For the text-containing cell, return its midpoint in [X, Y] coordinate format. 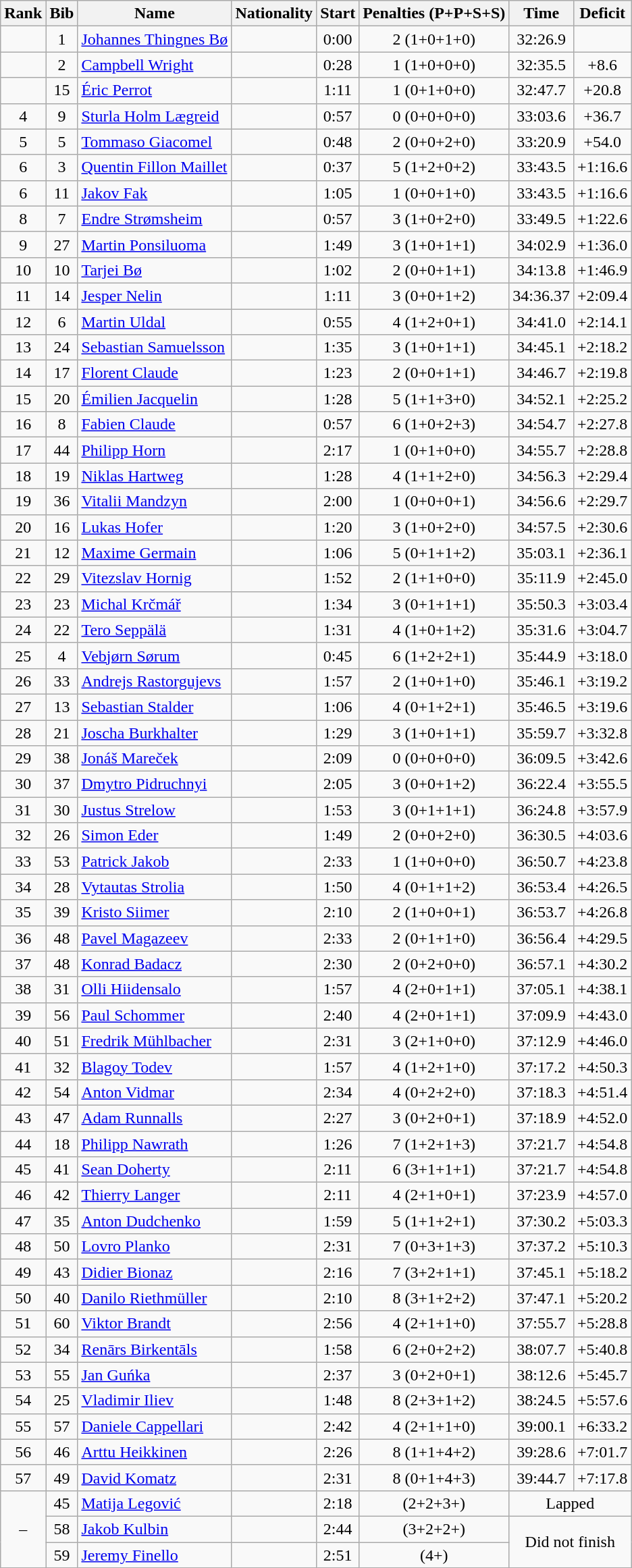
1:35 [338, 348]
37:30.2 [542, 1221]
38:24.5 [542, 1401]
1 (0+0+1+0) [434, 193]
+6:33.2 [602, 1426]
7 (0+3+1+3) [434, 1247]
+7:17.8 [602, 1478]
2 (0+2+0+0) [434, 964]
2:40 [338, 1015]
Anton Vidmar [155, 1092]
37:18.3 [542, 1092]
36:09.5 [542, 759]
Adam Runnalls [155, 1118]
32:47.7 [542, 90]
Deficit [602, 13]
Tommaso Giacomel [155, 142]
+4:26.5 [602, 887]
33:20.9 [542, 142]
+2:18.2 [602, 348]
33:03.6 [542, 116]
Paul Schommer [155, 1015]
7 (1+2+1+3) [434, 1144]
2:42 [338, 1426]
+4:26.8 [602, 913]
36:30.5 [542, 836]
Jeremy Finello [155, 1555]
Konrad Badacz [155, 964]
Blagoy Todev [155, 1066]
Endre Strømsheim [155, 219]
+2:29.4 [602, 476]
34:02.9 [542, 244]
+3:19.2 [602, 681]
Tarjei Bø [155, 270]
+5:45.7 [602, 1375]
Martin Ponsiluoma [155, 244]
5 (1+1+2+1) [434, 1221]
+3:32.8 [602, 732]
34:55.7 [542, 450]
+2:09.4 [602, 296]
2:09 [338, 759]
5 (1+1+3+0) [434, 399]
2:56 [338, 1324]
34:57.5 [542, 527]
2:37 [338, 1375]
Jakov Fak [155, 193]
+4:51.4 [602, 1092]
Pavel Magazeev [155, 938]
1:53 [338, 810]
2:51 [338, 1555]
Jonáš Mareček [155, 759]
7 (3+2+1+1) [434, 1272]
Start [338, 13]
Michal Krčmář [155, 604]
36:53.7 [542, 913]
Joscha Burkhalter [155, 732]
+4:43.0 [602, 1015]
8 (1+1+4+2) [434, 1452]
+5:28.8 [602, 1324]
2:30 [338, 964]
Daniele Cappellari [155, 1426]
+20.8 [602, 90]
2:05 [338, 784]
37:12.9 [542, 1041]
+5:57.6 [602, 1401]
2:27 [338, 1118]
37:37.2 [542, 1247]
David Komatz [155, 1478]
1:48 [338, 1401]
59 [62, 1555]
6 (2+0+2+2) [434, 1349]
Niklas Hartweg [155, 476]
Émilien Jacquelin [155, 399]
+3:04.7 [602, 630]
Matija Legović [155, 1503]
35:50.3 [542, 604]
Sebastian Samuelsson [155, 348]
0:37 [338, 167]
34:36.37 [542, 296]
Sturla Holm Lægreid [155, 116]
32:26.9 [542, 39]
35:03.1 [542, 553]
37:17.2 [542, 1066]
2:26 [338, 1452]
2:34 [338, 1092]
+1:36.0 [602, 244]
8 (2+3+1+2) [434, 1401]
+2:19.8 [602, 373]
+5:03.3 [602, 1221]
Dmytro Pidruchnyi [155, 784]
34:56.3 [542, 476]
39:44.7 [542, 1478]
+2:30.6 [602, 527]
6 (3+1+1+1) [434, 1170]
Vitalii Mandzyn [155, 502]
+3:55.5 [602, 784]
Éric Perrot [155, 90]
8 (0+1+4+3) [434, 1478]
35:46.1 [542, 681]
36:24.8 [542, 810]
Sebastian Stalder [155, 707]
+1:46.9 [602, 270]
+2:36.1 [602, 553]
6 (1+0+2+3) [434, 425]
+4:03.6 [602, 836]
35:11.9 [542, 578]
4 (1+0+1+2) [434, 630]
+4:23.8 [602, 861]
Campbell Wright [155, 65]
+3:19.6 [602, 707]
Simon Eder [155, 836]
34:56.6 [542, 502]
+4:38.1 [602, 990]
Philipp Nawrath [155, 1144]
36:22.4 [542, 784]
Viktor Brandt [155, 1324]
Vebjørn Sørum [155, 655]
Florent Claude [155, 373]
1:31 [338, 630]
Fabien Claude [155, 425]
+3:42.6 [602, 759]
+2:29.7 [602, 502]
2:18 [338, 1503]
8 (3+1+2+2) [434, 1298]
+7:01.7 [602, 1452]
6 (1+2+2+1) [434, 655]
+8.6 [602, 65]
37:45.1 [542, 1272]
+54.0 [602, 142]
0:00 [338, 39]
1 (0+0+0+1) [434, 502]
+4:50.3 [602, 1066]
5 (0+1+1+2) [434, 553]
58 [62, 1529]
34:52.1 [542, 399]
35:46.5 [542, 707]
+3:03.4 [602, 604]
36:57.1 [542, 964]
+4:29.5 [602, 938]
+5:40.8 [602, 1349]
1:05 [338, 193]
2:44 [338, 1529]
+36.7 [602, 116]
37:47.1 [542, 1298]
1:23 [338, 373]
1:52 [338, 578]
36:50.7 [542, 861]
Time [542, 13]
Bib [62, 13]
+1:22.6 [602, 219]
+4:52.0 [602, 1118]
+4:30.2 [602, 964]
2:00 [338, 502]
36:53.4 [542, 887]
52 [23, 1349]
(2+2+3+) [434, 1503]
Did not finish [570, 1542]
2:16 [338, 1272]
32:35.5 [542, 65]
Jakob Kulbin [155, 1529]
37:05.1 [542, 990]
4 (1+2+0+1) [434, 322]
1:20 [338, 527]
Maxime Germain [155, 553]
39:00.1 [542, 1426]
Quentin Fillon Maillet [155, 167]
4 (1+2+1+0) [434, 1066]
1:29 [338, 732]
39:28.6 [542, 1452]
Andrejs Rastorgujevs [155, 681]
Lukas Hofer [155, 527]
4 (1+1+2+0) [434, 476]
35:44.9 [542, 655]
+2:25.2 [602, 399]
Vladimir Iliev [155, 1401]
36:56.4 [542, 938]
37:55.7 [542, 1324]
1 [62, 39]
1:26 [338, 1144]
Olli Hiidensalo [155, 990]
Kristo Siimer [155, 913]
34:13.8 [542, 270]
2 [62, 65]
+4:46.0 [602, 1041]
1:50 [338, 887]
37:18.9 [542, 1118]
(4+) [434, 1555]
+3:18.0 [602, 655]
Jesper Nelin [155, 296]
+2:14.1 [602, 322]
+5:18.2 [602, 1272]
34:45.1 [542, 348]
Thierry Langer [155, 1195]
+5:10.3 [602, 1247]
4 (0+1+1+2) [434, 887]
Patrick Jakob [155, 861]
Nationality [274, 13]
Vitezslav Hornig [155, 578]
34:41.0 [542, 322]
37:23.9 [542, 1195]
5 (1+2+0+2) [434, 167]
2 (1+1+0+0) [434, 578]
38:12.6 [542, 1375]
1:02 [338, 270]
Sean Doherty [155, 1170]
Danilo Riethmüller [155, 1298]
+3:57.9 [602, 810]
34:46.7 [542, 373]
4 (0+1+2+1) [434, 707]
(3+2+2+) [434, 1529]
Lovro Planko [155, 1247]
Justus Strelow [155, 810]
Renārs Birkentāls [155, 1349]
Fredrik Mühlbacher [155, 1041]
2:17 [338, 450]
3 (2+1+0+0) [434, 1041]
+2:45.0 [602, 578]
– [23, 1529]
4 (0+2+2+0) [434, 1092]
Arttu Heikkinen [155, 1452]
37:09.9 [542, 1015]
1:59 [338, 1221]
60 [62, 1324]
0:45 [338, 655]
Vytautas Strolia [155, 887]
Rank [23, 13]
2 (0+1+1+0) [434, 938]
Philipp Horn [155, 450]
0:28 [338, 65]
Name [155, 13]
4 (2+1+0+1) [434, 1195]
0:55 [338, 322]
Jan Guńka [155, 1375]
35:59.7 [542, 732]
+4:57.0 [602, 1195]
1:58 [338, 1349]
Johannes Thingnes Bø [155, 39]
Didier Bionaz [155, 1272]
+2:27.8 [602, 425]
Penalties (P+P+S+S) [434, 13]
34:54.7 [542, 425]
+2:28.8 [602, 450]
Tero Seppälä [155, 630]
1:34 [338, 604]
7 [62, 219]
+5:20.2 [602, 1298]
0:48 [338, 142]
3 [62, 167]
38:07.7 [542, 1349]
Lapped [570, 1503]
Martin Uldal [155, 322]
33:49.5 [542, 219]
2 (1+0+0+1) [434, 913]
35:31.6 [542, 630]
Anton Dudchenko [155, 1221]
